Search for the cell housing the specified text and yield its (x, y) center coordinate. 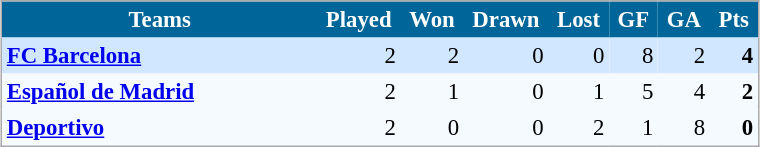
GA (684, 20)
Pts (734, 20)
GF (634, 20)
Deportivo (160, 128)
Won (432, 20)
Lost (578, 20)
Teams (160, 20)
Drawn (506, 20)
FC Barcelona (160, 56)
5 (634, 92)
Español de Madrid (160, 92)
Played (358, 20)
